Detect which cell encompasses the target text, then output its [x, y] center coordinate. 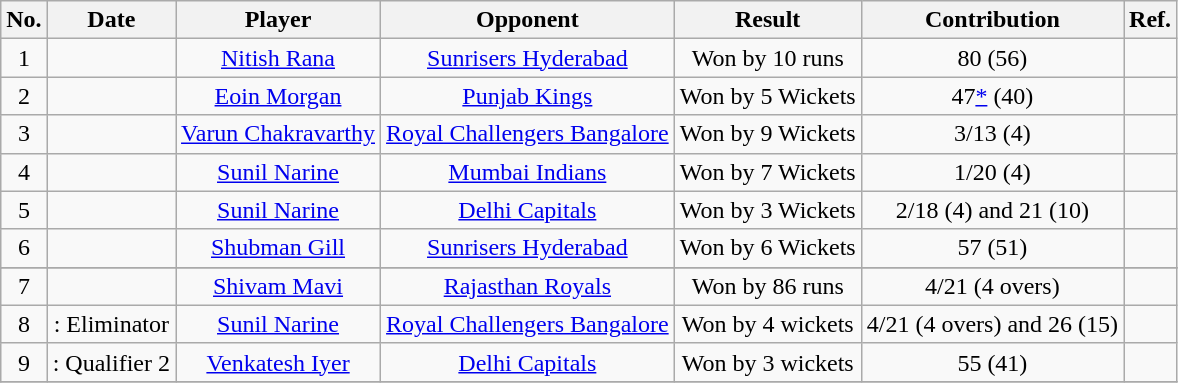
Venkatesh Iyer [278, 362]
1/20 (4) [992, 172]
Won by 6 Wickets [768, 248]
Contribution [992, 20]
9 [24, 362]
Date [111, 20]
Eoin Morgan [278, 96]
Shivam Mavi [278, 286]
Won by 4 wickets [768, 324]
3 [24, 134]
Won by 7 Wickets [768, 172]
Shubman Gill [278, 248]
Won by 9 Wickets [768, 134]
Varun Chakravarthy [278, 134]
4/21 (4 overs) and 26 (15) [992, 324]
57 (51) [992, 248]
2 [24, 96]
Player [278, 20]
: Eliminator [111, 324]
: Qualifier 2 [111, 362]
47* (40) [992, 96]
55 (41) [992, 362]
8 [24, 324]
Won by 3 Wickets [768, 210]
Mumbai Indians [528, 172]
Won by 86 runs [768, 286]
1 [24, 58]
3/13 (4) [992, 134]
Rajasthan Royals [528, 286]
4 [24, 172]
7 [24, 286]
Result [768, 20]
Nitish Rana [278, 58]
2/18 (4) and 21 (10) [992, 210]
Won by 5 Wickets [768, 96]
Won by 3 wickets [768, 362]
80 (56) [992, 58]
Won by 10 runs [768, 58]
4/21 (4 overs) [992, 286]
Punjab Kings [528, 96]
No. [24, 20]
Ref. [1150, 20]
5 [24, 210]
Opponent [528, 20]
6 [24, 248]
